Determine the (x, y) coordinate at the center of the cell enclosing the given text.  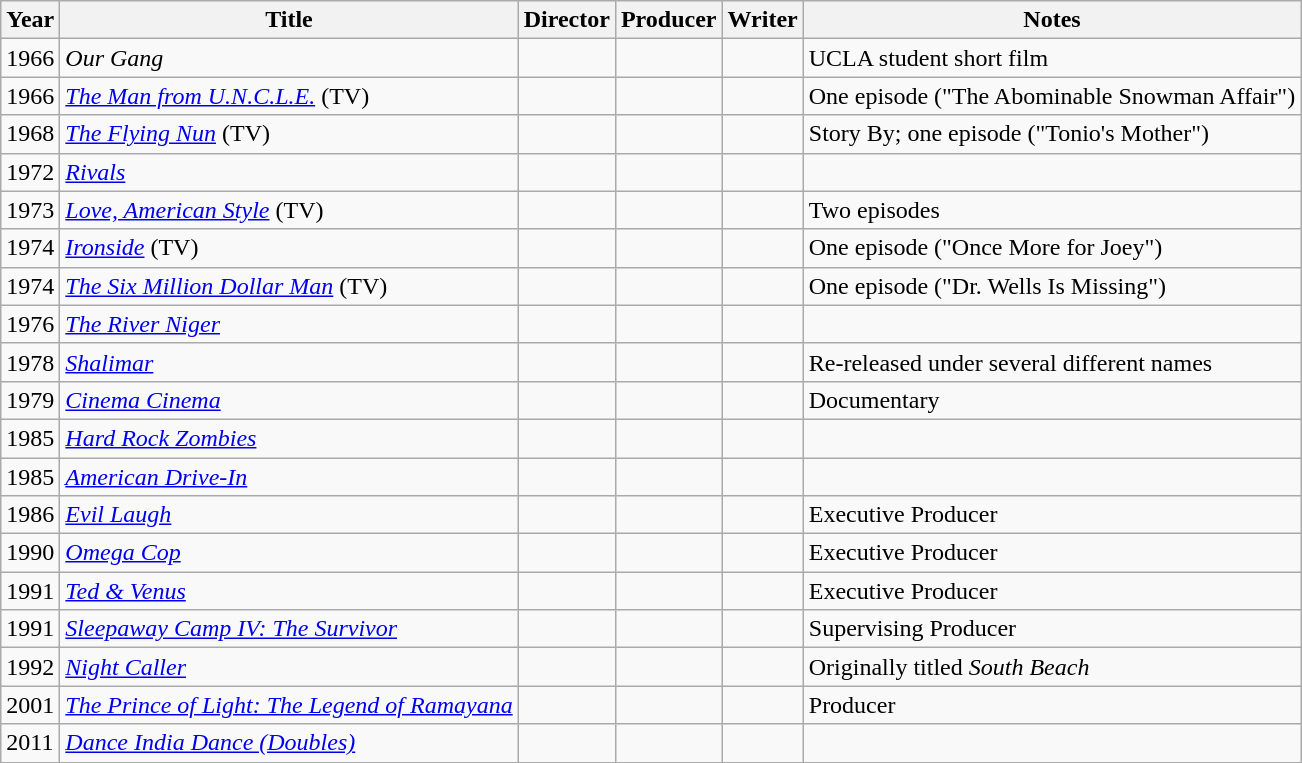
1973 (30, 210)
Our Gang (289, 58)
American Drive-In (289, 477)
Ironside (TV) (289, 248)
Documentary (1052, 400)
Originally titled South Beach (1052, 667)
Ted & Venus (289, 591)
Omega Cop (289, 553)
Supervising Producer (1052, 629)
Hard Rock Zombies (289, 438)
The River Niger (289, 324)
The Prince of Light: The Legend of Ramayana (289, 705)
1978 (30, 362)
Director (566, 20)
1972 (30, 172)
One episode ("Once More for Joey") (1052, 248)
Story By; one episode ("Tonio's Mother") (1052, 134)
Writer (762, 20)
The Man from U.N.C.L.E. (TV) (289, 96)
1992 (30, 667)
The Six Million Dollar Man (TV) (289, 286)
1979 (30, 400)
2001 (30, 705)
2011 (30, 743)
One episode ("The Abominable Snowman Affair") (1052, 96)
Notes (1052, 20)
Year (30, 20)
Love, American Style (TV) (289, 210)
Dance India Dance (Doubles) (289, 743)
One episode ("Dr. Wells Is Missing") (1052, 286)
Title (289, 20)
1968 (30, 134)
Sleepaway Camp IV: The Survivor (289, 629)
The Flying Nun (TV) (289, 134)
Night Caller (289, 667)
Two episodes (1052, 210)
1976 (30, 324)
1986 (30, 515)
Shalimar (289, 362)
Evil Laugh (289, 515)
1990 (30, 553)
Rivals (289, 172)
Re-released under several different names (1052, 362)
Cinema Cinema (289, 400)
UCLA student short film (1052, 58)
